From the cell containing the given text, extract its center point as [x, y] coordinate. 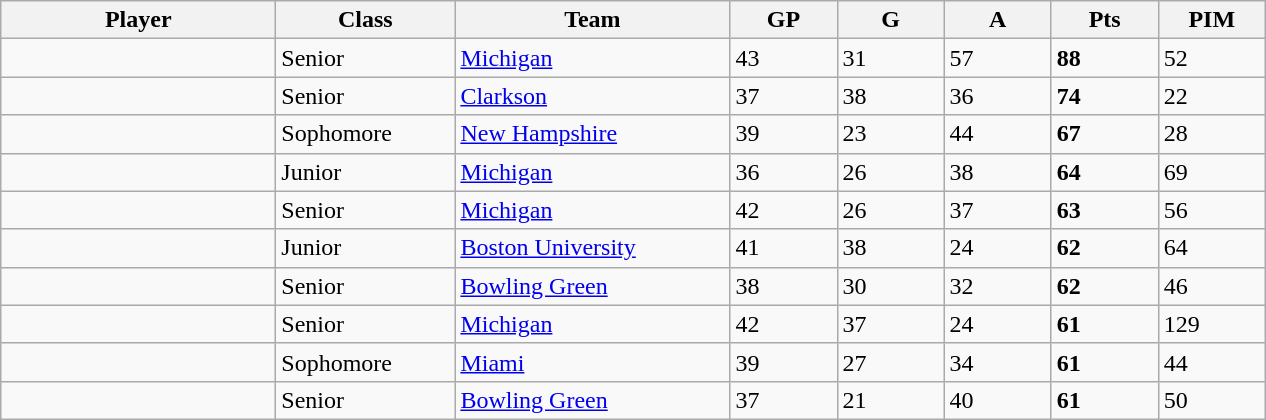
PIM [1212, 20]
129 [1212, 324]
Miami [592, 362]
63 [1104, 210]
28 [1212, 134]
56 [1212, 210]
43 [784, 58]
50 [1212, 400]
GP [784, 20]
34 [998, 362]
88 [1104, 58]
Team [592, 20]
67 [1104, 134]
A [998, 20]
30 [890, 286]
Player [138, 20]
40 [998, 400]
Class [366, 20]
Clarkson [592, 96]
Boston University [592, 248]
52 [1212, 58]
21 [890, 400]
G [890, 20]
46 [1212, 286]
41 [784, 248]
31 [890, 58]
32 [998, 286]
Pts [1104, 20]
22 [1212, 96]
57 [998, 58]
74 [1104, 96]
23 [890, 134]
New Hampshire [592, 134]
69 [1212, 172]
27 [890, 362]
